From the cell containing the given text, extract its center point as [x, y] coordinate. 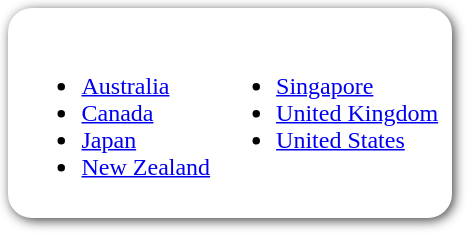
Australia Canada Japan New Zealand [116, 113]
Singapore United Kingdom United States [328, 113]
